Pinpoint the cell where the given text exists, returning its (X, Y) midpoint coordinate. 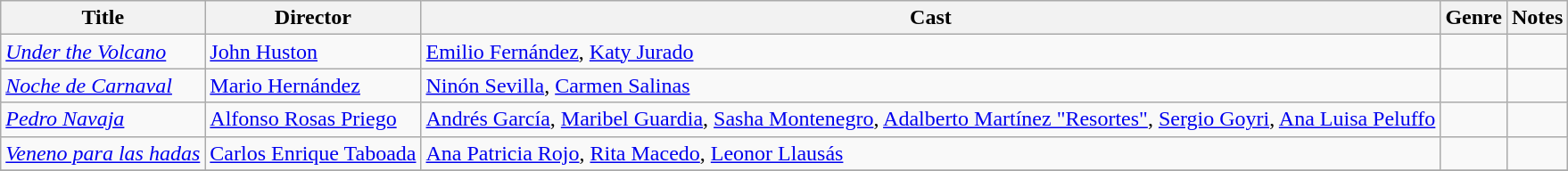
Veneno para las hadas (103, 153)
Ana Patricia Rojo, Rita Macedo, Leonor Llausás (931, 153)
Pedro Navaja (103, 119)
Alfonso Rosas Priego (313, 119)
Noche de Carnaval (103, 85)
Emilio Fernández, Katy Jurado (931, 52)
Title (103, 18)
Carlos Enrique Taboada (313, 153)
Ninón Sevilla, Carmen Salinas (931, 85)
Notes (1537, 18)
Mario Hernández (313, 85)
Cast (931, 18)
John Huston (313, 52)
Under the Volcano (103, 52)
Genre (1473, 18)
Director (313, 18)
Andrés García, Maribel Guardia, Sasha Montenegro, Adalberto Martínez "Resortes", Sergio Goyri, Ana Luisa Peluffo (931, 119)
